Locate the cell with the specified text and output its [x, y] center coordinate. 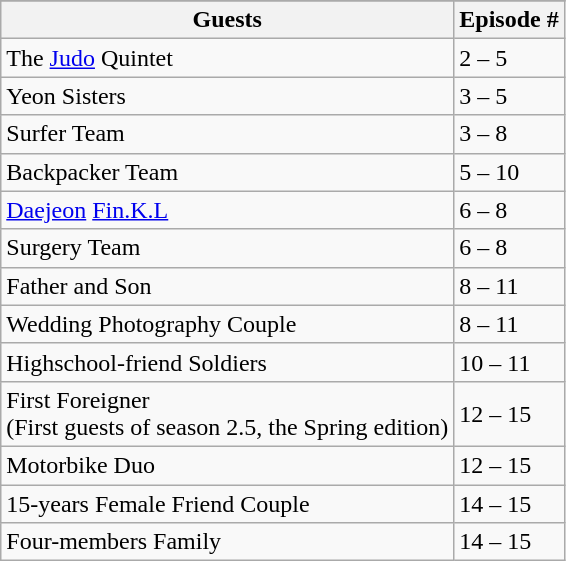
5 – 10 [509, 172]
Highschool-friend Soldiers [228, 362]
Wedding Photography Couple [228, 324]
3 – 5 [509, 96]
2 – 5 [509, 58]
10 – 11 [509, 362]
Father and Son [228, 286]
Backpacker Team [228, 172]
Daejeon Fin.K.L [228, 210]
3 – 8 [509, 134]
Guests [228, 20]
Episode # [509, 20]
Surfer Team [228, 134]
The Judo Quintet [228, 58]
Surgery Team [228, 248]
First Foreigner (First guests of season 2.5, the Spring edition) [228, 414]
Four-members Family [228, 542]
15-years Female Friend Couple [228, 503]
Yeon Sisters [228, 96]
Motorbike Duo [228, 465]
